Scan for the cell matching the given text and deliver its (x, y) coordinate at center. 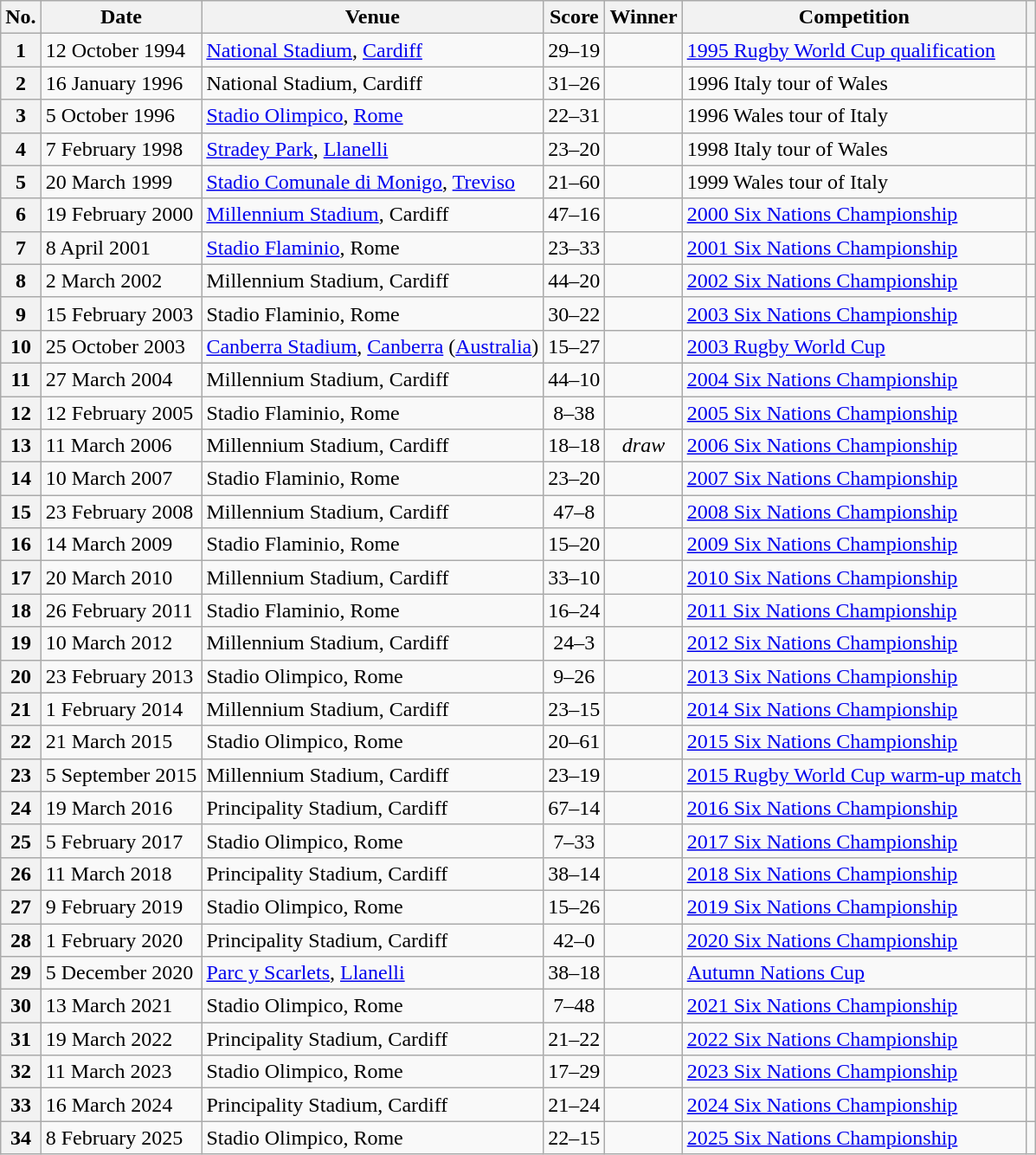
4 (21, 149)
2024 Six Nations Championship (853, 1105)
1998 Italy tour of Wales (853, 149)
10 March 2012 (121, 643)
24 (21, 808)
1999 Wales tour of Italy (853, 182)
18–18 (575, 446)
2001 Six Nations Championship (853, 248)
34 (21, 1138)
5 December 2020 (121, 973)
21–24 (575, 1105)
25 October 2003 (121, 346)
19 March 2016 (121, 808)
21 March 2015 (121, 742)
47–8 (575, 512)
draw (644, 446)
2017 Six Nations Championship (853, 841)
38–18 (575, 973)
2003 Six Nations Championship (853, 313)
5 September 2015 (121, 775)
2021 Six Nations Championship (853, 1006)
23 February 2008 (121, 512)
1 February 2020 (121, 939)
22 (21, 742)
21–60 (575, 182)
13 (21, 446)
14 March 2009 (121, 545)
20 March 1999 (121, 182)
23–19 (575, 775)
2009 Six Nations Championship (853, 545)
No. (21, 17)
7–33 (575, 841)
16–24 (575, 610)
20 (21, 676)
5 February 2017 (121, 841)
3 (21, 116)
2003 Rugby World Cup (853, 346)
2011 Six Nations Championship (853, 610)
2022 Six Nations Championship (853, 1039)
Competition (853, 17)
19 (21, 643)
29 (21, 973)
Date (121, 17)
11 March 2006 (121, 446)
9–26 (575, 676)
6 (21, 215)
16 (21, 545)
2013 Six Nations Championship (853, 676)
19 February 2000 (121, 215)
44–10 (575, 379)
Venue (372, 17)
67–14 (575, 808)
33–10 (575, 577)
Parc y Scarlets, Llanelli (372, 973)
2016 Six Nations Championship (853, 808)
23 (21, 775)
2006 Six Nations Championship (853, 446)
13 March 2021 (121, 1006)
15 February 2003 (121, 313)
2004 Six Nations Championship (853, 379)
2008 Six Nations Championship (853, 512)
16 January 1996 (121, 83)
2025 Six Nations Championship (853, 1138)
Score (575, 17)
23–33 (575, 248)
9 February 2019 (121, 907)
30–22 (575, 313)
38–14 (575, 874)
2010 Six Nations Championship (853, 577)
47–16 (575, 215)
17–29 (575, 1072)
Canberra Stadium, Canberra (Australia) (372, 346)
8 April 2001 (121, 248)
14 (21, 479)
Stradey Park, Llanelli (372, 149)
21 (21, 709)
2014 Six Nations Championship (853, 709)
32 (21, 1072)
22–15 (575, 1138)
10 March 2007 (121, 479)
2007 Six Nations Championship (853, 479)
2019 Six Nations Championship (853, 907)
15–20 (575, 545)
18 (21, 610)
31 (21, 1039)
27 (21, 907)
12 February 2005 (121, 413)
10 (21, 346)
15–27 (575, 346)
8 (21, 281)
Autumn Nations Cup (853, 973)
8–38 (575, 413)
17 (21, 577)
20 March 2010 (121, 577)
16 March 2024 (121, 1105)
11 March 2023 (121, 1072)
2012 Six Nations Championship (853, 643)
1996 Wales tour of Italy (853, 116)
23 February 2013 (121, 676)
2015 Rugby World Cup warm-up match (853, 775)
2015 Six Nations Championship (853, 742)
42–0 (575, 939)
30 (21, 1006)
21–22 (575, 1039)
2002 Six Nations Championship (853, 281)
2000 Six Nations Championship (853, 215)
2020 Six Nations Championship (853, 939)
24–3 (575, 643)
7–48 (575, 1006)
25 (21, 841)
11 (21, 379)
Winner (644, 17)
Stadio Comunale di Monigo, Treviso (372, 182)
2018 Six Nations Championship (853, 874)
15 (21, 512)
31–26 (575, 83)
11 March 2018 (121, 874)
1996 Italy tour of Wales (853, 83)
28 (21, 939)
26 February 2011 (121, 610)
7 (21, 248)
2023 Six Nations Championship (853, 1072)
9 (21, 313)
27 March 2004 (121, 379)
5 (21, 182)
12 (21, 413)
2 (21, 83)
15–26 (575, 907)
26 (21, 874)
1 February 2014 (121, 709)
23–15 (575, 709)
12 October 1994 (121, 50)
20–61 (575, 742)
44–20 (575, 281)
29–19 (575, 50)
22–31 (575, 116)
5 October 1996 (121, 116)
1995 Rugby World Cup qualification (853, 50)
1 (21, 50)
19 March 2022 (121, 1039)
2 March 2002 (121, 281)
33 (21, 1105)
2005 Six Nations Championship (853, 413)
8 February 2025 (121, 1138)
7 February 1998 (121, 149)
